Output the [X, Y] coordinate of the center of the cell containing the given text.  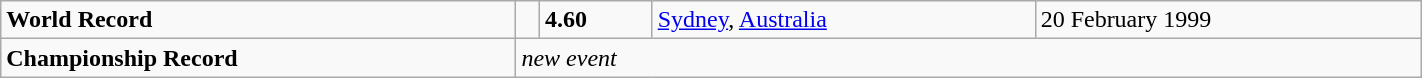
Championship Record [258, 58]
Sydney, Australia [844, 20]
4.60 [596, 20]
new event [968, 58]
World Record [258, 20]
20 February 1999 [1228, 20]
